Extract the (x, y) coordinate from the center of the cell holding the provided text.  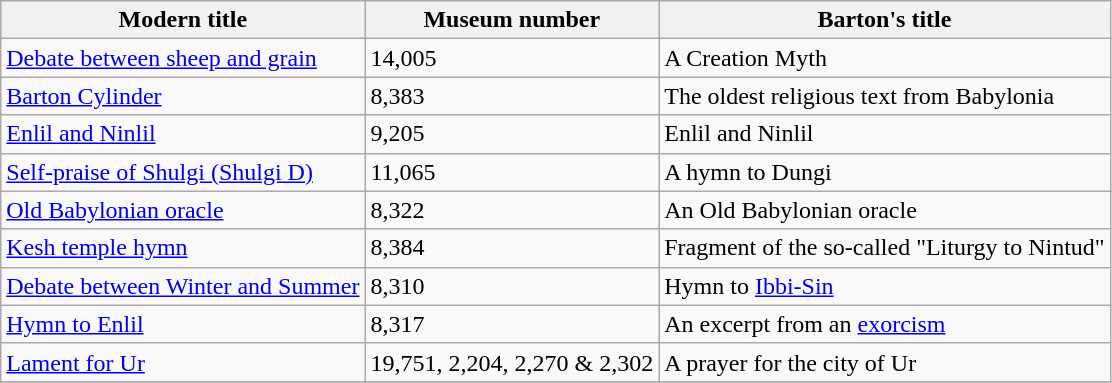
Debate between sheep and grain (183, 58)
8,384 (512, 248)
Debate between Winter and Summer (183, 286)
14,005 (512, 58)
Barton Cylinder (183, 96)
Hymn to Enlil (183, 324)
8,383 (512, 96)
19,751, 2,204, 2,270 & 2,302 (512, 362)
Kesh temple hymn (183, 248)
A hymn to Dungi (884, 172)
8,310 (512, 286)
Self-praise of Shulgi (Shulgi D) (183, 172)
Museum number (512, 20)
11,065 (512, 172)
Lament for Ur (183, 362)
Fragment of the so-called "Liturgy to Nintud" (884, 248)
Barton's title (884, 20)
The oldest religious text from Babylonia (884, 96)
A Creation Myth (884, 58)
A prayer for the city of Ur (884, 362)
8,322 (512, 210)
An Old Babylonian oracle (884, 210)
Hymn to Ibbi-Sin (884, 286)
8,317 (512, 324)
Old Babylonian oracle (183, 210)
An excerpt from an exorcism (884, 324)
9,205 (512, 134)
Modern title (183, 20)
